Find where the given text appears and provide that cell's center as [X, Y] coordinate. 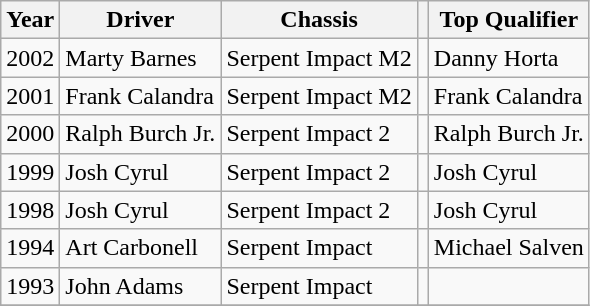
2000 [30, 134]
Year [30, 20]
Danny Horta [508, 58]
Chassis [319, 20]
2002 [30, 58]
Top Qualifier [508, 20]
Driver [140, 20]
Art Carbonell [140, 248]
Marty Barnes [140, 58]
1994 [30, 248]
1993 [30, 286]
1999 [30, 172]
Michael Salven [508, 248]
John Adams [140, 286]
1998 [30, 210]
2001 [30, 96]
